Search for the cell housing the specified text and yield its [x, y] center coordinate. 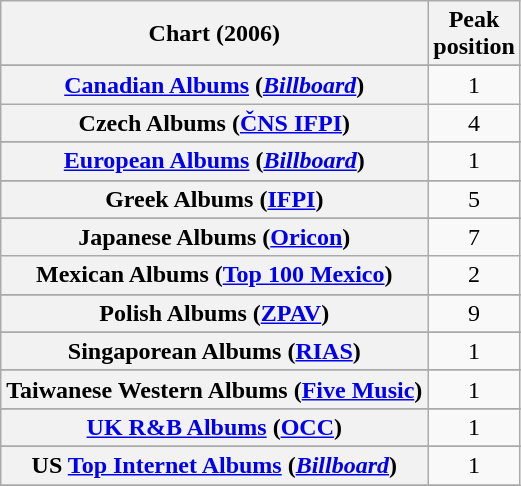
Polish Albums (ZPAV) [214, 313]
Peakposition [474, 34]
5 [474, 199]
Greek Albums (IFPI) [214, 199]
European Albums (Billboard) [214, 161]
UK R&B Albums (OCC) [214, 427]
Singaporean Albums (RIAS) [214, 351]
Japanese Albums (Oricon) [214, 237]
US Top Internet Albums (Billboard) [214, 465]
9 [474, 313]
Canadian Albums (Billboard) [214, 85]
Taiwanese Western Albums (Five Music) [214, 389]
2 [474, 275]
Mexican Albums (Top 100 Mexico) [214, 275]
7 [474, 237]
Czech Albums (ČNS IFPI) [214, 123]
Chart (2006) [214, 34]
4 [474, 123]
